Extract the [x, y] coordinate from the center of the cell holding the provided text.  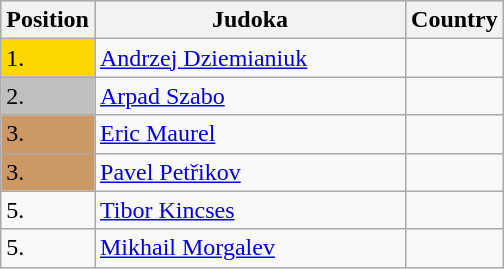
Country [455, 20]
2. [48, 96]
Arpad Szabo [250, 96]
Eric Maurel [250, 134]
Judoka [250, 20]
Andrzej Dziemianiuk [250, 58]
Mikhail Morgalev [250, 248]
Tibor Kincses [250, 210]
1. [48, 58]
Position [48, 20]
Pavel Petřikov [250, 172]
